Pinpoint the cell where the given text exists, returning its (X, Y) midpoint coordinate. 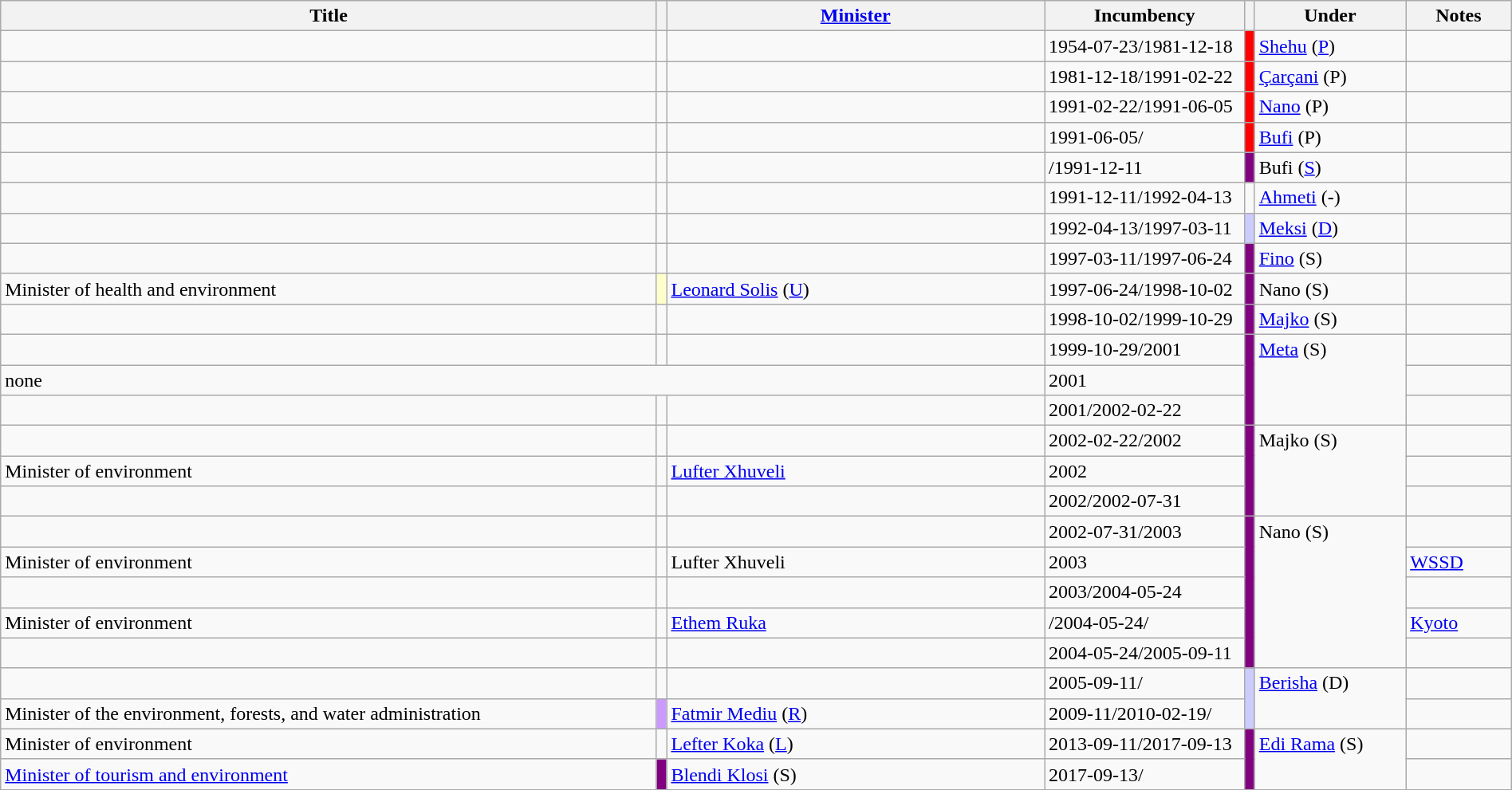
Ethem Ruka (856, 623)
2017-09-13/ (1145, 774)
1981-12-18/1991-02-22 (1145, 77)
Title (329, 16)
Kyoto (1459, 623)
Minister of tourism and environment (329, 774)
2002/2002-07-31 (1145, 501)
WSSD (1459, 562)
1998-10-02/1999-10-29 (1145, 319)
1992-04-13/1997-03-11 (1145, 228)
Shehu (P) (1330, 46)
1954-07-23/1981-12-18 (1145, 46)
1997-06-24/1998-10-02 (1145, 289)
Ahmeti (-) (1330, 198)
Fatmir Mediu (R) (856, 713)
Edi Rama (S) (1330, 759)
/2004-05-24/ (1145, 623)
2009-11/2010-02-19/ (1145, 713)
Blendi Klosi (S) (856, 774)
2004-05-24/2005-09-11 (1145, 653)
Meksi (D) (1330, 228)
Meta (S) (1330, 379)
Minister (856, 16)
1997-03-11/1997-06-24 (1145, 258)
2003/2004-05-24 (1145, 592)
1991-02-22/1991-06-05 (1145, 107)
Fino (S) (1330, 258)
Nano (P) (1330, 107)
2013-09-11/2017-09-13 (1145, 744)
2002-02-22/2002 (1145, 441)
Leonard Solis (U) (856, 289)
Berisha (D) (1330, 698)
Bufi (S) (1330, 167)
Lefter Koka (L) (856, 744)
2005-09-11/ (1145, 683)
Bufi (P) (1330, 137)
2003 (1145, 562)
1991-12-11/1992-04-13 (1145, 198)
Under (1330, 16)
1999-10-29/2001 (1145, 349)
/1991-12-11 (1145, 167)
2002 (1145, 471)
2001/2002-02-22 (1145, 411)
2001 (1145, 380)
Minister of health and environment (329, 289)
none (523, 380)
Minister of the environment, forests, and water administration (329, 713)
Incumbency (1145, 16)
1991-06-05/ (1145, 137)
Çarçani (P) (1330, 77)
2002-07-31/2003 (1145, 532)
Notes (1459, 16)
